Output the (x, y) coordinate of the center of the cell containing the given text.  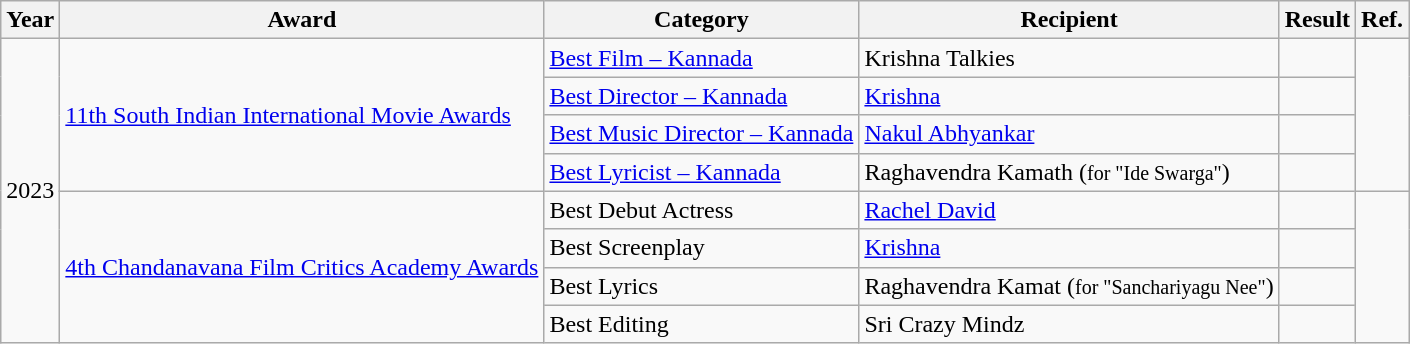
Raghavendra Kamath (for "Ide Swarga") (1069, 172)
2023 (30, 191)
Best Music Director – Kannada (702, 134)
Result (1317, 20)
Raghavendra Kamat (for "Sanchariyagu Nee") (1069, 286)
Ref. (1382, 20)
Best Director – Kannada (702, 96)
Best Lyricist – Kannada (702, 172)
Best Lyrics (702, 286)
Category (702, 20)
Sri Crazy Mindz (1069, 324)
Best Screenplay (702, 248)
4th Chandanavana Film Critics Academy Awards (302, 267)
Award (302, 20)
Krishna Talkies (1069, 58)
Recipient (1069, 20)
Nakul Abhyankar (1069, 134)
Best Editing (702, 324)
Rachel David (1069, 210)
Year (30, 20)
Best Film – Kannada (702, 58)
11th South Indian International Movie Awards (302, 115)
Best Debut Actress (702, 210)
